Output the [x, y] coordinate of the center of the cell containing the given text.  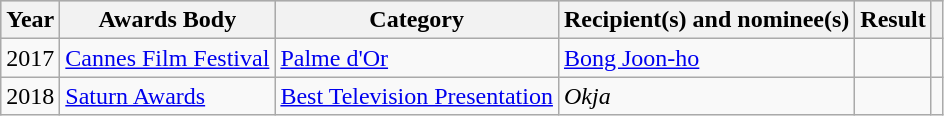
Best Television Presentation [417, 96]
Year [30, 20]
Category [417, 20]
Okja [706, 96]
Cannes Film Festival [168, 58]
Recipient(s) and nominee(s) [706, 20]
Awards Body [168, 20]
2017 [30, 58]
Palme d'Or [417, 58]
2018 [30, 96]
Saturn Awards [168, 96]
Bong Joon-ho [706, 58]
Result [893, 20]
